Locate the cell with the specified text and output its (X, Y) center coordinate. 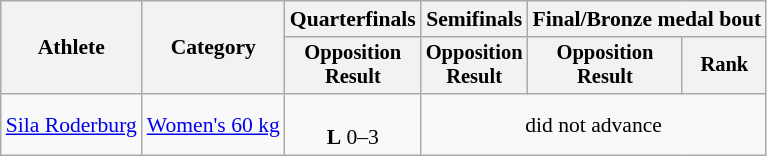
Athlete (72, 48)
did not advance (594, 124)
Women's 60 kg (214, 124)
L 0–3 (353, 124)
Sila Roderburg (72, 124)
Category (214, 48)
Rank (724, 66)
Semifinals (474, 19)
Quarterfinals (353, 19)
Final/Bronze medal bout (646, 19)
